Extract the (x, y) coordinate from the center of the cell holding the provided text.  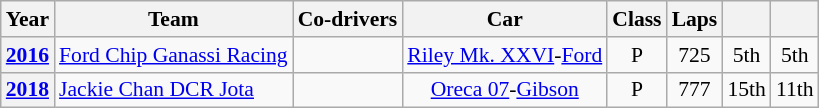
Oreca 07-Gibson (504, 90)
Ford Chip Ganassi Racing (174, 55)
Co-drivers (348, 19)
Laps (695, 19)
Car (504, 19)
Riley Mk. XXVI-Ford (504, 55)
Team (174, 19)
15th (746, 90)
Class (636, 19)
777 (695, 90)
725 (695, 55)
11th (795, 90)
2016 (28, 55)
Jackie Chan DCR Jota (174, 90)
2018 (28, 90)
Year (28, 19)
